Locate the cell with the specified text and output its [x, y] center coordinate. 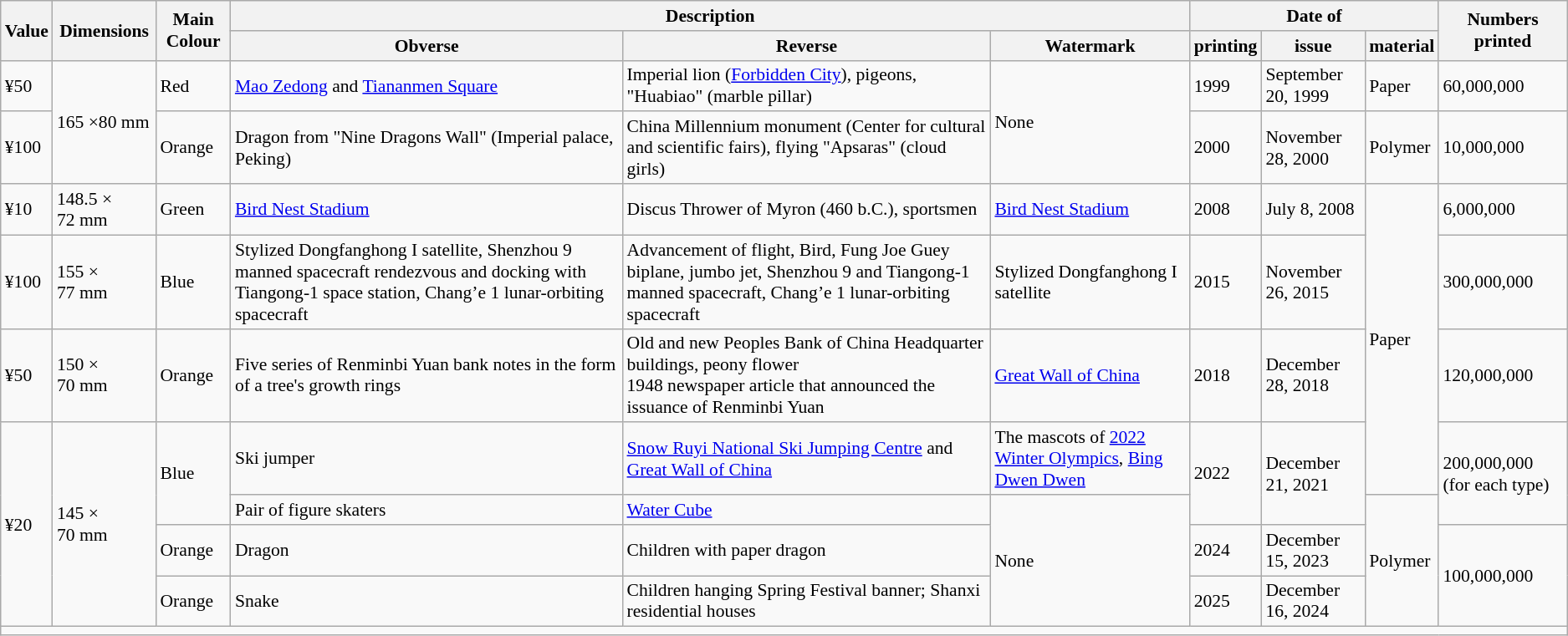
¥20 [27, 525]
Dragon from "Nine Dragons Wall" (Imperial palace, Peking) [426, 149]
2018 [1226, 375]
155 × 77 mm [105, 282]
¥10 [27, 209]
2025 [1226, 602]
Watermark [1090, 46]
Dimensions [105, 30]
Great Wall of China [1090, 375]
200,000,000 (for each type) [1502, 474]
September 20, 1999 [1313, 85]
Red [192, 85]
Children with paper dragon [806, 550]
300,000,000 [1502, 282]
Five series of Renminbi Yuan bank notes in the form of a tree's growth rings [426, 375]
Ski jumper [426, 460]
Reverse [806, 46]
145 × 70 mm [105, 525]
100,000,000 [1502, 576]
Water Cube [806, 510]
China Millennium monument (Center for cultural and scientific fairs), flying "Apsaras" (cloud girls) [806, 149]
printing [1226, 46]
Stylized Dongfanghong I satellite [1090, 282]
6,000,000 [1502, 209]
Description [711, 16]
December 15, 2023 [1313, 550]
Numbers printed [1502, 30]
Main Colour [192, 30]
Green [192, 209]
Date of [1315, 16]
148.5 × 72 mm [105, 209]
material [1402, 46]
150 × 70 mm [105, 375]
2024 [1226, 550]
Value [27, 30]
120,000,000 [1502, 375]
Snow Ruyi National Ski Jumping Centre and Great Wall of China [806, 460]
165 ×80 mm [105, 122]
2015 [1226, 282]
Dragon [426, 550]
Mao Zedong and Tiananmen Square [426, 85]
December 16, 2024 [1313, 602]
The mascots of 2022 Winter Olympics, Bing Dwen Dwen [1090, 460]
2008 [1226, 209]
2022 [1226, 474]
December 28, 2018 [1313, 375]
Children hanging Spring Festival banner; Shanxi residential houses [806, 602]
Obverse [426, 46]
Snake [426, 602]
July 8, 2008 [1313, 209]
Discus Thrower of Myron (460 b.C.), sportsmen [806, 209]
Imperial lion (Forbidden City), pigeons, "Huabiao" (marble pillar) [806, 85]
Advancement of flight, Bird, Fung Joe Guey biplane, jumbo jet, Shenzhou 9 and Tiangong-1 manned spacecraft, Chang’e 1 lunar-orbiting spacecraft [806, 282]
60,000,000 [1502, 85]
2000 [1226, 149]
Old and new Peoples Bank of China Headquarter buildings, peony flower1948 newspaper article that announced the issuance of Renminbi Yuan [806, 375]
December 21, 2021 [1313, 474]
1999 [1226, 85]
November 28, 2000 [1313, 149]
Pair of figure skaters [426, 510]
10,000,000 [1502, 149]
issue [1313, 46]
November 26, 2015 [1313, 282]
